Extract the [x, y] coordinate from the center of the cell holding the provided text.  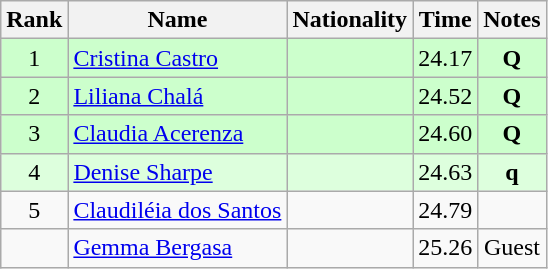
Gemma Bergasa [178, 248]
Nationality [350, 20]
q [512, 172]
24.17 [446, 58]
25.26 [446, 248]
5 [34, 210]
Rank [34, 20]
Liliana Chalá [178, 96]
1 [34, 58]
24.60 [446, 134]
2 [34, 96]
Time [446, 20]
24.63 [446, 172]
3 [34, 134]
24.79 [446, 210]
Cristina Castro [178, 58]
Claudiléia dos Santos [178, 210]
Denise Sharpe [178, 172]
Name [178, 20]
Guest [512, 248]
24.52 [446, 96]
4 [34, 172]
Notes [512, 20]
Claudia Acerenza [178, 134]
